Return the [x, y] coordinate for the center point of the cell that contains the specified text.  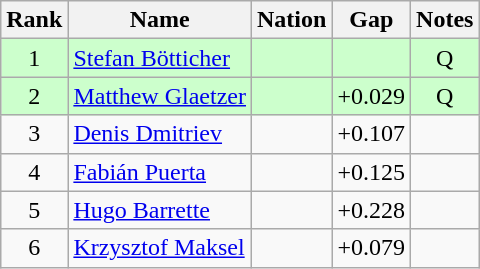
5 [34, 210]
4 [34, 172]
2 [34, 96]
Gap [372, 20]
+0.079 [372, 248]
Rank [34, 20]
Matthew Glaetzer [160, 96]
Fabián Puerta [160, 172]
+0.029 [372, 96]
Stefan Bötticher [160, 58]
Name [160, 20]
+0.125 [372, 172]
Nation [292, 20]
+0.228 [372, 210]
3 [34, 134]
Denis Dmitriev [160, 134]
Hugo Barrette [160, 210]
6 [34, 248]
1 [34, 58]
Krzysztof Maksel [160, 248]
+0.107 [372, 134]
Notes [445, 20]
